Identify which cell holds the provided text, then report its (x, y) central coordinate. 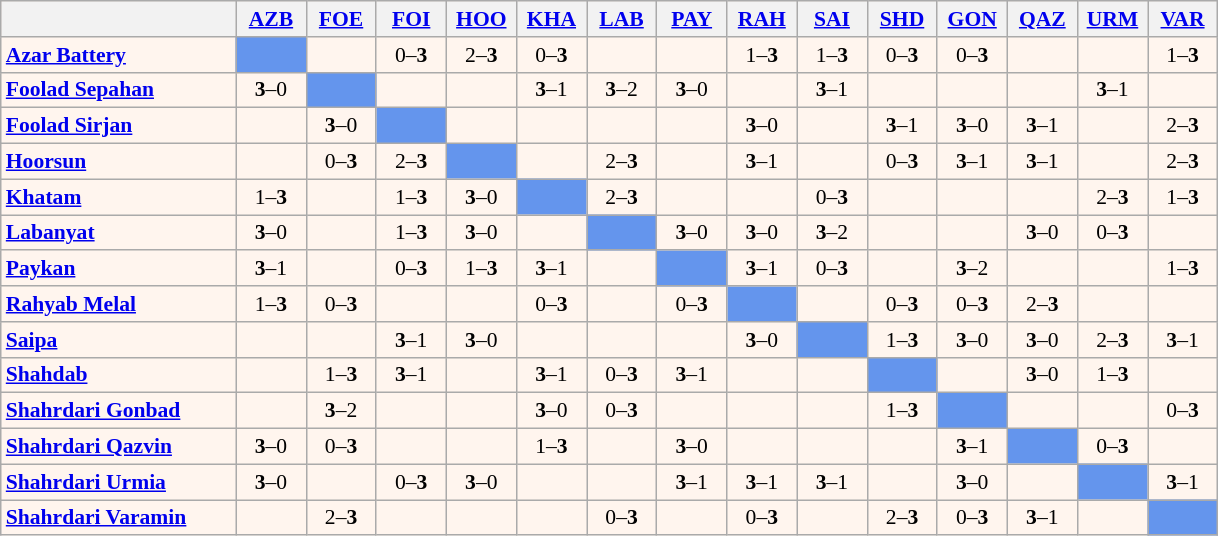
FOE (341, 19)
PAY (692, 19)
Shahrdari Gonbad (118, 411)
Foolad Sirjan (118, 126)
Foolad Sepahan (118, 90)
HOO (481, 19)
Labanyat (118, 233)
Hoorsun (118, 162)
Shahdab (118, 375)
VAR (1183, 19)
Rahyab Melal (118, 304)
Shahrdari Qazvin (118, 447)
URM (1112, 19)
RAH (762, 19)
LAB (621, 19)
GON (972, 19)
KHA (551, 19)
QAZ (1042, 19)
SHD (902, 19)
FOI (411, 19)
Azar Battery (118, 55)
Shahrdari Urmia (118, 482)
Khatam (118, 197)
Paykan (118, 269)
SAI (832, 19)
Shahrdari Varamin (118, 518)
Saipa (118, 340)
AZB (271, 19)
